Identify which cell holds the provided text, then report its (X, Y) central coordinate. 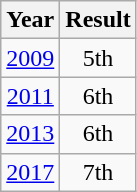
7th (98, 172)
2013 (30, 134)
5th (98, 58)
2009 (30, 58)
2017 (30, 172)
Year (30, 20)
Result (98, 20)
2011 (30, 96)
